Return [x, y] of the center of cell containing provided text 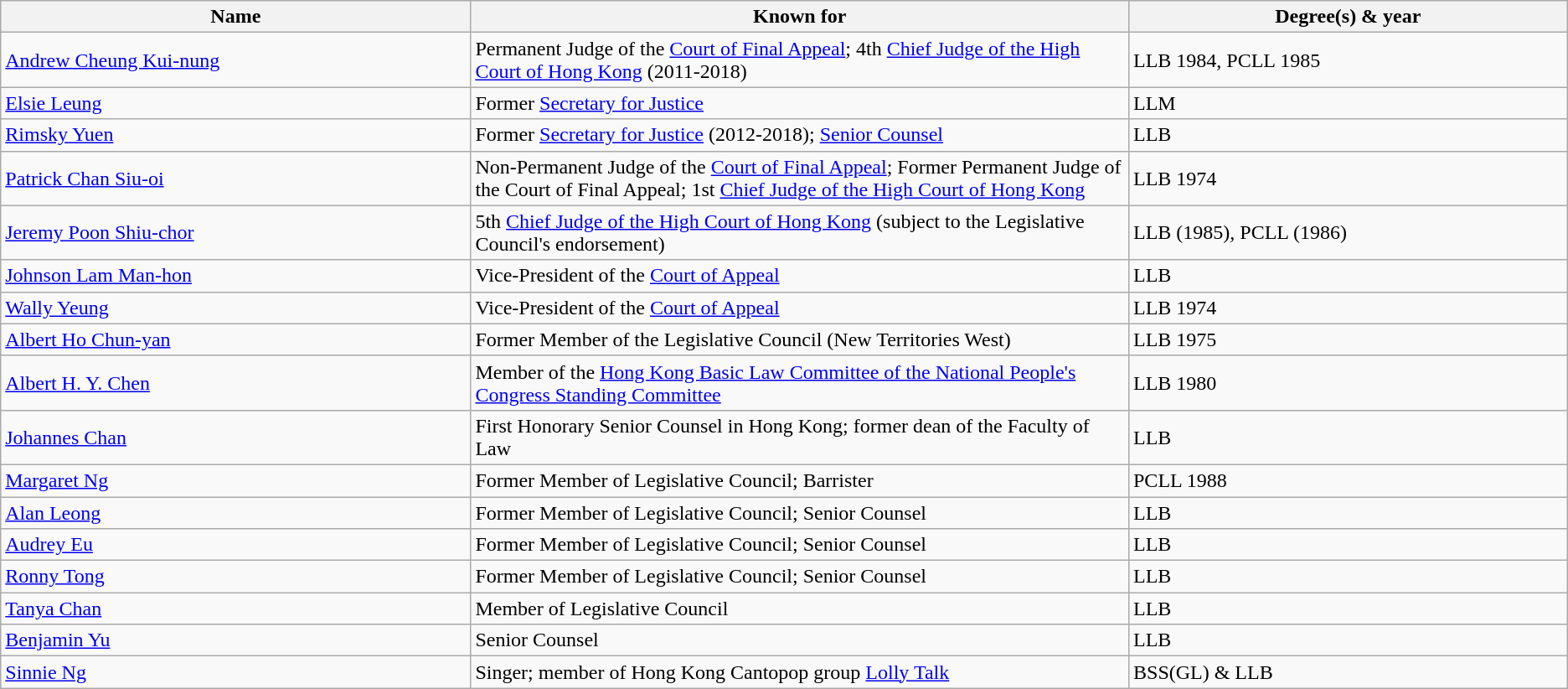
Permanent Judge of the Court of Final Appeal; 4th Chief Judge of the High Court of Hong Kong (2011-2018) [800, 60]
Audrey Eu [236, 545]
Benjamin Yu [236, 640]
PCLL 1988 [1348, 480]
BSS(GL) & LLB [1348, 672]
Andrew Cheung Kui-nung [236, 60]
Senior Counsel [800, 640]
First Honorary Senior Counsel in Hong Kong; former dean of the Faculty of Law [800, 438]
Sinnie Ng [236, 672]
LLB 1980 [1348, 382]
Former Secretary for Justice (2012-2018); Senior Counsel [800, 135]
Non-Permanent Judge of the Court of Final Appeal; Former Permanent Judge of the Court of Final Appeal; 1st Chief Judge of the High Court of Hong Kong [800, 178]
Albert Ho Chun-yan [236, 339]
Rimsky Yuen [236, 135]
Member of Legislative Council [800, 609]
Margaret Ng [236, 480]
LLB 1975 [1348, 339]
Jeremy Poon Shiu-chor [236, 233]
Degree(s) & year [1348, 17]
Alan Leong [236, 512]
Elsie Leung [236, 103]
Albert H. Y. Chen [236, 382]
Patrick Chan Siu-oi [236, 178]
Known for [800, 17]
5th Chief Judge of the High Court of Hong Kong (subject to the Legislative Council's endorsement) [800, 233]
LLM [1348, 103]
Former Secretary for Justice [800, 103]
Name [236, 17]
LLB (1985), PCLL (1986) [1348, 233]
Wally Yeung [236, 308]
LLB 1984, PCLL 1985 [1348, 60]
Tanya Chan [236, 609]
Singer; member of Hong Kong Cantopop group Lolly Talk [800, 672]
Former Member of Legislative Council; Barrister [800, 480]
Johannes Chan [236, 438]
Ronny Tong [236, 577]
Former Member of the Legislative Council (New Territories West) [800, 339]
Johnson Lam Man-hon [236, 276]
Member of the Hong Kong Basic Law Committee of the National People's Congress Standing Committee [800, 382]
